Capture the cell that displays the provided text and extract its (x, y) central coordinate. 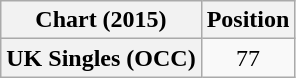
Position (248, 20)
Chart (2015) (101, 20)
77 (248, 58)
UK Singles (OCC) (101, 58)
